Pinpoint the cell where the given text exists, returning its [X, Y] midpoint coordinate. 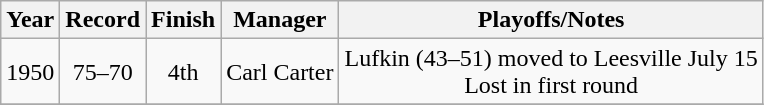
Year [30, 20]
Carl Carter [280, 72]
1950 [30, 72]
Lufkin (43–51) moved to Leesville July 15Lost in first round [551, 72]
75–70 [103, 72]
4th [184, 72]
Playoffs/Notes [551, 20]
Record [103, 20]
Manager [280, 20]
Finish [184, 20]
